Capture the cell that displays the provided text and extract its [x, y] central coordinate. 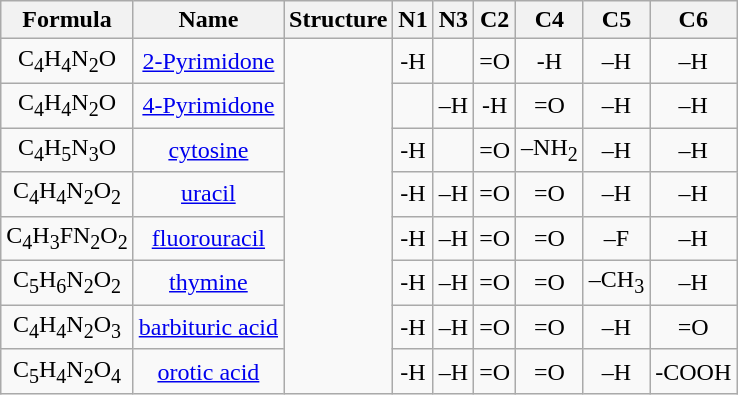
cytosine [208, 150]
C4H3FN2O2 [67, 238]
C5 [616, 20]
thymine [208, 283]
–NH2 [550, 150]
–CH3 [616, 283]
uracil [208, 194]
N1 [413, 20]
2-Pyrimidone [208, 61]
barbituric acid [208, 327]
orotic acid [208, 371]
Structure [338, 20]
4-Pyrimidone [208, 105]
C4H4N2O3 [67, 327]
C4H4N2O2 [67, 194]
C5H6N2O2 [67, 283]
Name [208, 20]
fluorouracil [208, 238]
N3 [453, 20]
C4H5N3O [67, 150]
C2 [495, 20]
–F [616, 238]
-COOH [694, 371]
Formula [67, 20]
C5H4N2O4 [67, 371]
C4 [550, 20]
C6 [694, 20]
